Provide the [x, y] coordinate of the cell's center where the given text is located.  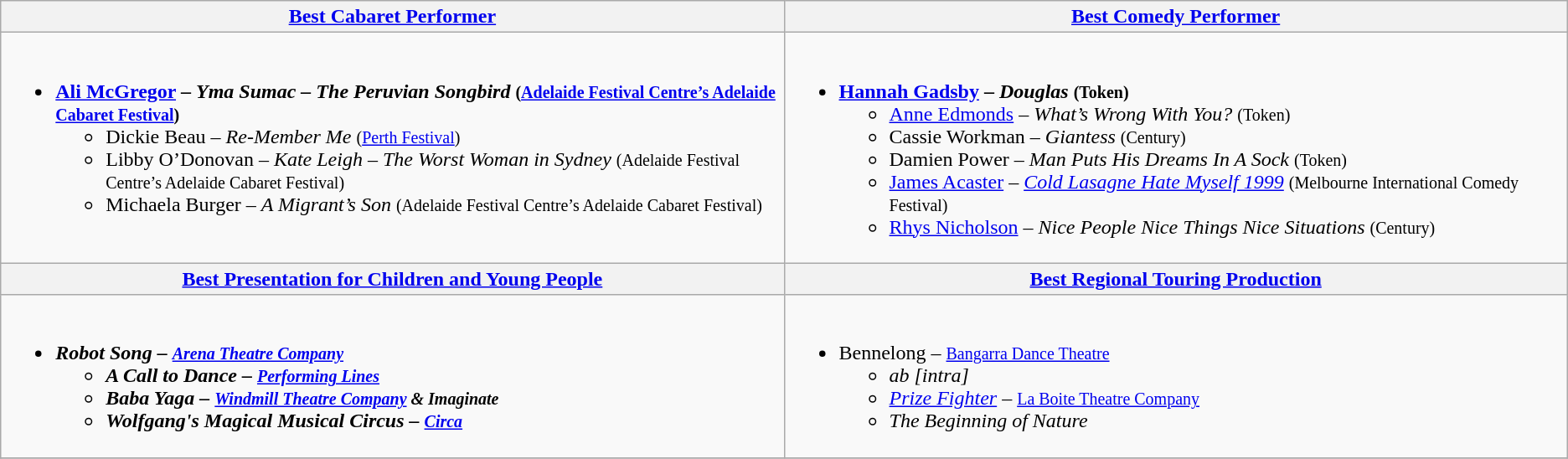
Bennelong – Bangarra Dance Theatreab [intra]Prize Fighter – La Boite Theatre CompanyThe Beginning of Nature [1176, 376]
Best Cabaret Performer [392, 17]
Best Presentation for Children and Young People [392, 279]
Best Comedy Performer [1176, 17]
Best Regional Touring Production [1176, 279]
